Locate the cell with the specified text and output its [x, y] center coordinate. 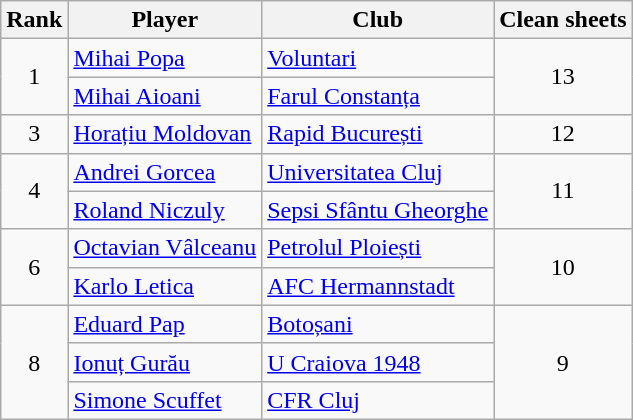
1 [34, 77]
3 [34, 134]
Ionuț Gurău [165, 362]
Simone Scuffet [165, 400]
Mihai Popa [165, 58]
10 [563, 267]
Universitatea Cluj [378, 172]
Petrolul Ploiești [378, 248]
Octavian Vâlceanu [165, 248]
Club [378, 20]
13 [563, 77]
Voluntari [378, 58]
Rank [34, 20]
U Craiova 1948 [378, 362]
Farul Constanța [378, 96]
Horațiu Moldovan [165, 134]
Andrei Gorcea [165, 172]
8 [34, 362]
Player [165, 20]
12 [563, 134]
Roland Niczuly [165, 210]
Sepsi Sfântu Gheorghe [378, 210]
Clean sheets [563, 20]
Karlo Letica [165, 286]
Botoșani [378, 324]
Mihai Aioani [165, 96]
Eduard Pap [165, 324]
9 [563, 362]
CFR Cluj [378, 400]
4 [34, 191]
6 [34, 267]
11 [563, 191]
AFC Hermannstadt [378, 286]
Rapid București [378, 134]
